Capture the cell that displays the provided text and extract its [X, Y] central coordinate. 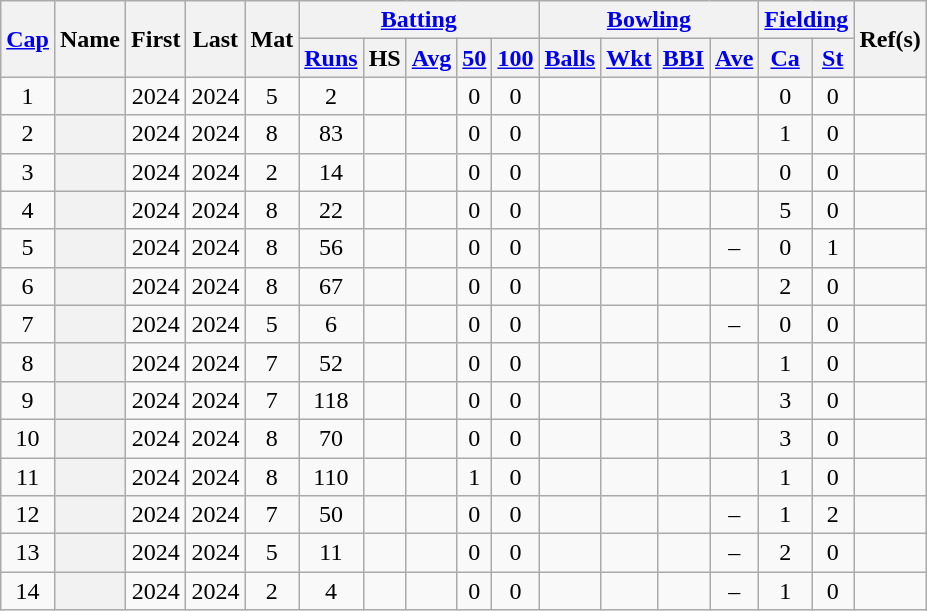
100 [516, 58]
10 [28, 438]
HS [384, 58]
Ca [786, 58]
13 [28, 553]
70 [331, 438]
110 [331, 477]
Runs [331, 58]
First [156, 39]
Mat [272, 39]
83 [331, 134]
52 [331, 362]
118 [331, 400]
Name [90, 39]
Wkt [629, 58]
9 [28, 400]
Ref(s) [890, 39]
Avg [432, 58]
22 [331, 210]
Bowling [649, 20]
Balls [570, 58]
67 [331, 286]
Ave [734, 58]
Fielding [806, 20]
12 [28, 515]
Batting [419, 20]
Cap [28, 39]
St [833, 58]
Last [216, 39]
56 [331, 248]
BBI [683, 58]
